Return (X, Y) of the center of cell containing provided text 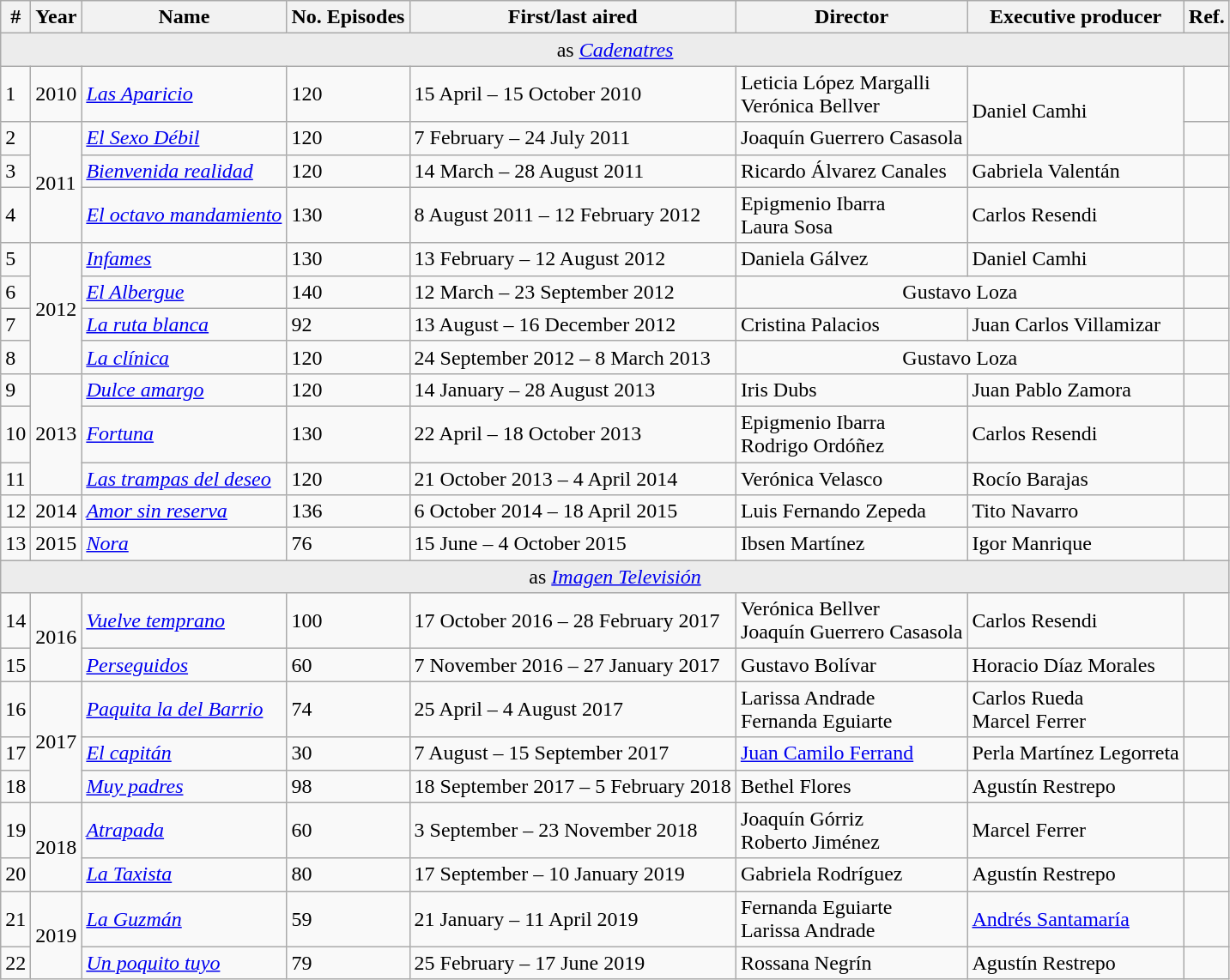
2010 (57, 94)
Nora (184, 544)
15 (15, 665)
Leticia López MargalliVerónica Bellver (851, 94)
Las Aparicio (184, 94)
Director (851, 17)
La ruta blanca (184, 324)
30 (348, 753)
Paquita la del Barrio (184, 709)
Daniela Gálvez (851, 259)
2019 (57, 935)
Ref. (1207, 17)
2012 (57, 308)
8 August 2011 – 12 February 2012 (573, 215)
14 March – 28 August 2011 (573, 171)
92 (348, 324)
Muy padres (184, 786)
Joaquín Guerrero Casasola (851, 138)
2018 (57, 846)
Fortuna (184, 434)
Juan Carlos Villamizar (1075, 324)
11 (15, 478)
Ibsen Martínez (851, 544)
Rocío Barajas (1075, 478)
8 (15, 357)
Ricardo Álvarez Canales (851, 171)
First/last aired (573, 17)
Igor Manrique (1075, 544)
# (15, 17)
5 (15, 259)
Year (57, 17)
La Guzmán (184, 918)
Juan Camilo Ferrand (851, 753)
6 October 2014 – 18 April 2015 (573, 511)
El Albergue (184, 292)
13 (15, 544)
80 (348, 874)
Verónica Velasco (851, 478)
Un poquito tuyo (184, 963)
18 (15, 786)
7 (15, 324)
21 October 2013 – 4 April 2014 (573, 478)
La clínica (184, 357)
Epigmenio IbarraRodrigo Ordóñez (851, 434)
4 (15, 215)
2017 (57, 741)
17 October 2016 – 28 February 2017 (573, 621)
19 (15, 831)
1 (15, 94)
La Taxista (184, 874)
Perla Martínez Legorreta (1075, 753)
Horacio Díaz Morales (1075, 665)
21 (15, 918)
2014 (57, 511)
3 September – 23 November 2018 (573, 831)
Juan Pablo Zamora (1075, 390)
20 (15, 874)
Carlos RuedaMarcel Ferrer (1075, 709)
Executive producer (1075, 17)
Infames (184, 259)
17 (15, 753)
15 June – 4 October 2015 (573, 544)
14 January – 28 August 2013 (573, 390)
Fernanda EguiarteLarissa Andrade (851, 918)
7 February – 24 July 2011 (573, 138)
21 January – 11 April 2019 (573, 918)
76 (348, 544)
Dulce amargo (184, 390)
25 February – 17 June 2019 (573, 963)
24 September 2012 – 8 March 2013 (573, 357)
100 (348, 621)
13 February – 12 August 2012 (573, 259)
74 (348, 709)
Andrés Santamaría (1075, 918)
7 August – 15 September 2017 (573, 753)
Joaquín GórrizRoberto Jiménez (851, 831)
16 (15, 709)
2013 (57, 434)
as Cadenatres (615, 50)
12 March – 23 September 2012 (573, 292)
Luis Fernando Zepeda (851, 511)
12 (15, 511)
Cristina Palacios (851, 324)
Atrapada (184, 831)
Bethel Flores (851, 786)
Rossana Negrín (851, 963)
Perseguidos (184, 665)
17 September – 10 January 2019 (573, 874)
Iris Dubs (851, 390)
79 (348, 963)
22 April – 18 October 2013 (573, 434)
136 (348, 511)
9 (15, 390)
No. Episodes (348, 17)
14 (15, 621)
15 April – 15 October 2010 (573, 94)
7 November 2016 – 27 January 2017 (573, 665)
El octavo mandamiento (184, 215)
Epigmenio IbarraLaura Sosa (851, 215)
10 (15, 434)
13 August – 16 December 2012 (573, 324)
2015 (57, 544)
18 September 2017 – 5 February 2018 (573, 786)
Marcel Ferrer (1075, 831)
Amor sin reserva (184, 511)
59 (348, 918)
El Sexo Débil (184, 138)
140 (348, 292)
El capitán (184, 753)
Bienvenida realidad (184, 171)
Verónica BellverJoaquín Guerrero Casasola (851, 621)
Tito Navarro (1075, 511)
2 (15, 138)
2011 (57, 182)
2016 (57, 637)
Name (184, 17)
Larissa AndradeFernanda Eguiarte (851, 709)
Gabriela Valentán (1075, 171)
Las trampas del deseo (184, 478)
Gustavo Bolívar (851, 665)
Gabriela Rodríguez (851, 874)
as Imagen Televisión (615, 577)
3 (15, 171)
22 (15, 963)
Vuelve temprano (184, 621)
25 April – 4 August 2017 (573, 709)
98 (348, 786)
6 (15, 292)
